Provide the [X, Y] coordinate of the cell's center where the given text is located.  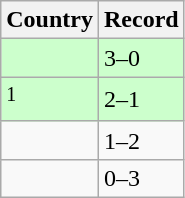
1 [50, 100]
Record [141, 20]
Country [50, 20]
3–0 [141, 58]
1–2 [141, 140]
2–1 [141, 100]
0–3 [141, 178]
